Provide the (X, Y) coordinate of the cell's center where the given text is located.  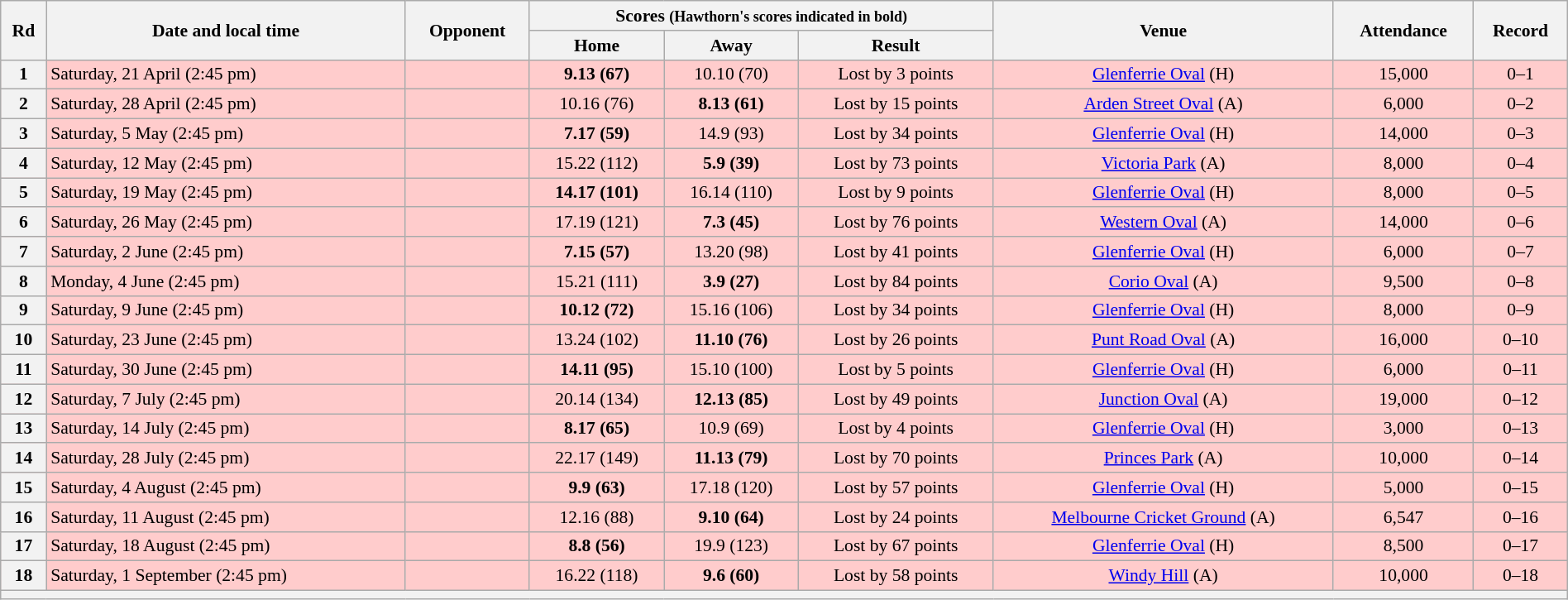
Saturday, 26 May (2:45 pm) (226, 223)
8.17 (65) (597, 429)
5 (23, 193)
7.3 (45) (731, 223)
7.17 (59) (597, 134)
8 (23, 281)
15 (23, 487)
Lost by 41 points (896, 252)
Attendance (1403, 30)
14.11 (95) (597, 370)
10 (23, 340)
0–3 (1520, 134)
17.19 (121) (597, 223)
10.16 (76) (597, 104)
Venue (1163, 30)
Lost by 70 points (896, 458)
10.9 (69) (731, 429)
Saturday, 7 July (2:45 pm) (226, 399)
9 (23, 310)
Scores (Hawthorn's scores indicated in bold) (761, 16)
15.10 (100) (731, 370)
Saturday, 4 August (2:45 pm) (226, 487)
Saturday, 30 June (2:45 pm) (226, 370)
9,500 (1403, 281)
Melbourne Cricket Ground (A) (1163, 517)
Result (896, 46)
Princes Park (A) (1163, 458)
Lost by 24 points (896, 517)
22.17 (149) (597, 458)
16 (23, 517)
15.16 (106) (731, 310)
Saturday, 14 July (2:45 pm) (226, 429)
8.8 (56) (597, 546)
Lost by 58 points (896, 576)
Lost by 5 points (896, 370)
0–8 (1520, 281)
0–12 (1520, 399)
16,000 (1403, 340)
Monday, 4 June (2:45 pm) (226, 281)
Saturday, 9 June (2:45 pm) (226, 310)
Saturday, 28 April (2:45 pm) (226, 104)
0–7 (1520, 252)
Lost by 15 points (896, 104)
Saturday, 28 July (2:45 pm) (226, 458)
2 (23, 104)
11.13 (79) (731, 458)
15.21 (111) (597, 281)
0–15 (1520, 487)
Saturday, 18 August (2:45 pm) (226, 546)
12.16 (88) (597, 517)
7.15 (57) (597, 252)
0–2 (1520, 104)
Date and local time (226, 30)
4 (23, 163)
Windy Hill (A) (1163, 576)
Arden Street Oval (A) (1163, 104)
11.10 (76) (731, 340)
9.6 (60) (731, 576)
10.10 (70) (731, 74)
0–11 (1520, 370)
Saturday, 2 June (2:45 pm) (226, 252)
Rd (23, 30)
7 (23, 252)
0–13 (1520, 429)
Saturday, 21 April (2:45 pm) (226, 74)
Saturday, 12 May (2:45 pm) (226, 163)
20.14 (134) (597, 399)
3,000 (1403, 429)
19,000 (1403, 399)
17 (23, 546)
8,500 (1403, 546)
0–1 (1520, 74)
1 (23, 74)
Lost by 9 points (896, 193)
8.13 (61) (731, 104)
13 (23, 429)
15.22 (112) (597, 163)
Saturday, 19 May (2:45 pm) (226, 193)
3.9 (27) (731, 281)
Lost by 76 points (896, 223)
Lost by 26 points (896, 340)
13.24 (102) (597, 340)
3 (23, 134)
16.14 (110) (731, 193)
5.9 (39) (731, 163)
12.13 (85) (731, 399)
0–14 (1520, 458)
Saturday, 5 May (2:45 pm) (226, 134)
17.18 (120) (731, 487)
Away (731, 46)
9.10 (64) (731, 517)
0–17 (1520, 546)
Lost by 3 points (896, 74)
5,000 (1403, 487)
Lost by 67 points (896, 546)
0–10 (1520, 340)
Home (597, 46)
Saturday, 23 June (2:45 pm) (226, 340)
6,547 (1403, 517)
Lost by 4 points (896, 429)
0–9 (1520, 310)
14.17 (101) (597, 193)
Victoria Park (A) (1163, 163)
19.9 (123) (731, 546)
14 (23, 458)
0–18 (1520, 576)
Corio Oval (A) (1163, 281)
Punt Road Oval (A) (1163, 340)
9.13 (67) (597, 74)
Western Oval (A) (1163, 223)
9.9 (63) (597, 487)
13.20 (98) (731, 252)
Saturday, 1 September (2:45 pm) (226, 576)
Lost by 73 points (896, 163)
Saturday, 11 August (2:45 pm) (226, 517)
0–6 (1520, 223)
15,000 (1403, 74)
Opponent (467, 30)
0–5 (1520, 193)
6 (23, 223)
10.12 (72) (597, 310)
0–16 (1520, 517)
11 (23, 370)
0–4 (1520, 163)
12 (23, 399)
Junction Oval (A) (1163, 399)
18 (23, 576)
Lost by 57 points (896, 487)
16.22 (118) (597, 576)
14.9 (93) (731, 134)
Record (1520, 30)
Lost by 84 points (896, 281)
Lost by 49 points (896, 399)
